Scan for the cell matching the given text and deliver its [x, y] coordinate at center. 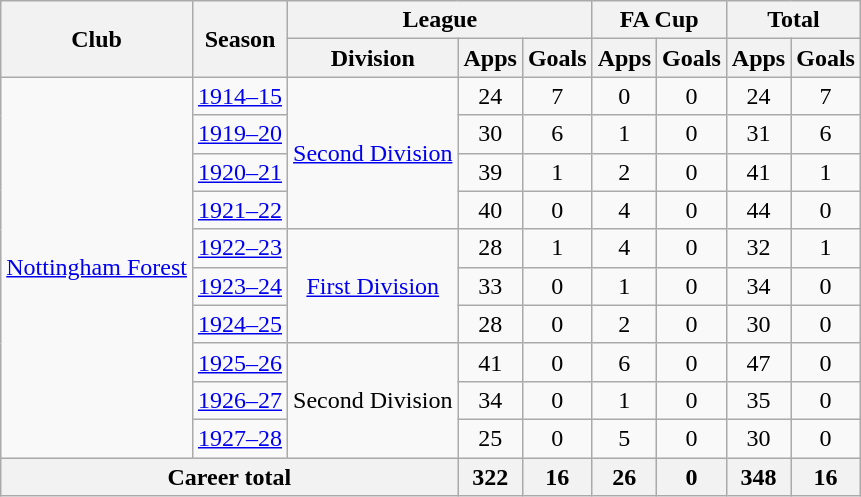
44 [758, 210]
Season [240, 39]
1920–21 [240, 172]
Club [97, 39]
Division [373, 58]
Career total [230, 477]
1914–15 [240, 96]
33 [490, 286]
Nottingham Forest [97, 268]
1925–26 [240, 362]
39 [490, 172]
322 [490, 477]
Total [793, 20]
348 [758, 477]
1926–27 [240, 400]
35 [758, 400]
5 [624, 438]
25 [490, 438]
32 [758, 248]
First Division [373, 286]
40 [490, 210]
FA Cup [659, 20]
League [440, 20]
26 [624, 477]
1924–25 [240, 324]
1922–23 [240, 248]
31 [758, 134]
1921–22 [240, 210]
47 [758, 362]
1923–24 [240, 286]
1927–28 [240, 438]
1919–20 [240, 134]
